Scan for the cell matching the given text and deliver its [x, y] coordinate at center. 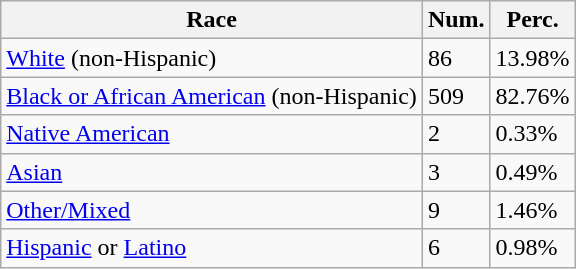
9 [456, 210]
0.33% [532, 134]
Native American [212, 134]
13.98% [532, 58]
Black or African American (non-Hispanic) [212, 96]
86 [456, 58]
White (non-Hispanic) [212, 58]
509 [456, 96]
1.46% [532, 210]
3 [456, 172]
0.98% [532, 248]
82.76% [532, 96]
Perc. [532, 20]
6 [456, 248]
Other/Mixed [212, 210]
2 [456, 134]
Num. [456, 20]
Hispanic or Latino [212, 248]
Asian [212, 172]
0.49% [532, 172]
Race [212, 20]
